Locate the cell with the specified text and output its (x, y) center coordinate. 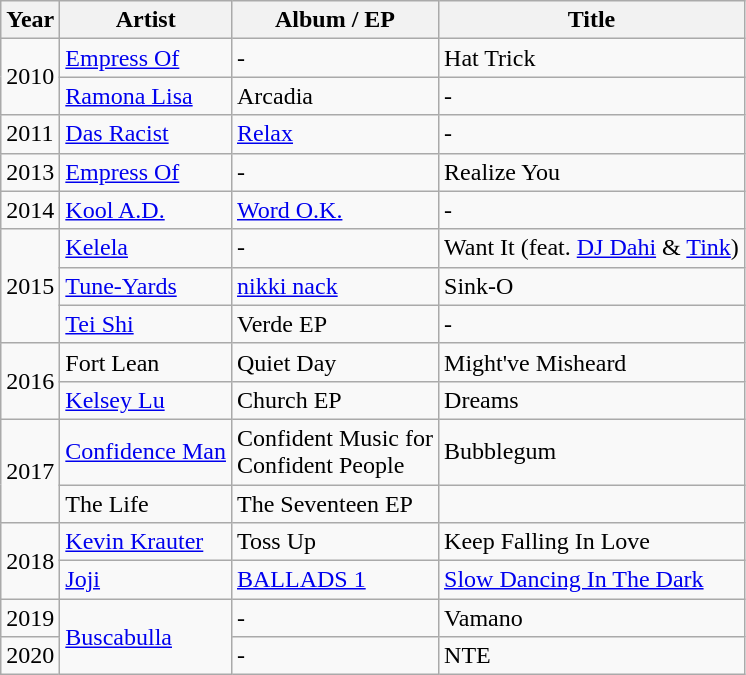
The Seventeen EP (334, 503)
Sink-O (592, 286)
Fort Lean (146, 362)
Dreams (592, 400)
2020 (30, 656)
Kelela (146, 248)
Slow Dancing In The Dark (592, 580)
Das Racist (146, 134)
Tei Shi (146, 324)
Quiet Day (334, 362)
NTE (592, 656)
Year (30, 20)
2010 (30, 77)
The Life (146, 503)
Verde EP (334, 324)
Arcadia (334, 96)
2018 (30, 561)
Kevin Krauter (146, 542)
2011 (30, 134)
Artist (146, 20)
Kelsey Lu (146, 400)
2019 (30, 618)
Word O.K. (334, 210)
Buscabulla (146, 637)
Might've Misheard (592, 362)
Title (592, 20)
Toss Up (334, 542)
Keep Falling In Love (592, 542)
nikki nack (334, 286)
BALLADS 1 (334, 580)
Album / EP (334, 20)
2016 (30, 381)
Ramona Lisa (146, 96)
Tune-Yards (146, 286)
Relax (334, 134)
Realize You (592, 172)
Want It (feat. DJ Dahi & Tink) (592, 248)
2017 (30, 470)
Vamano (592, 618)
Bubblegum (592, 452)
Confidence Man (146, 452)
Church EP (334, 400)
Hat Trick (592, 58)
Kool A.D. (146, 210)
2015 (30, 286)
Joji (146, 580)
2014 (30, 210)
2013 (30, 172)
Confident Music forConfident People (334, 452)
